Locate the cell with the specified text and output its [x, y] center coordinate. 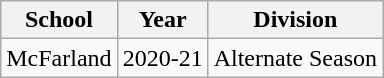
2020-21 [162, 58]
Division [295, 20]
School [59, 20]
Alternate Season [295, 58]
Year [162, 20]
McFarland [59, 58]
